Scan for the cell matching the given text and deliver its (x, y) coordinate at center. 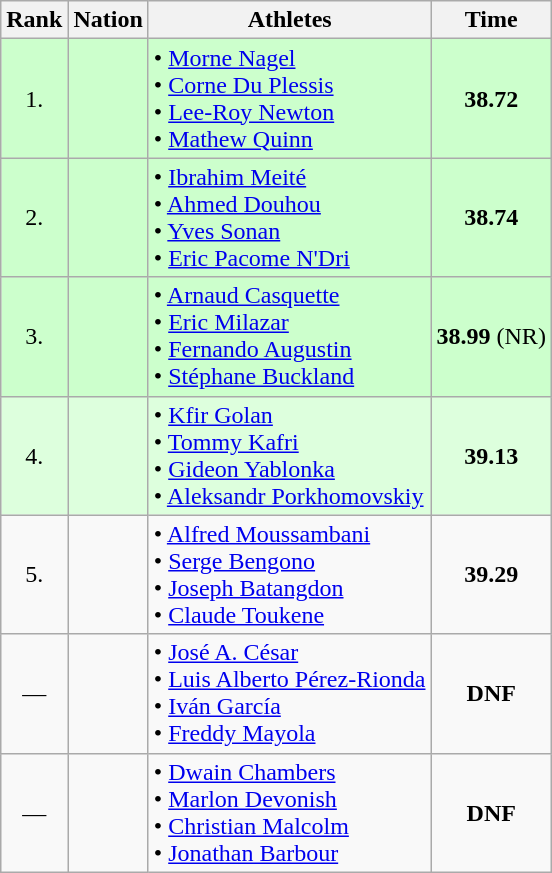
• Morne Nagel• Corne Du Plessis• Lee-Roy Newton• Mathew Quinn (290, 98)
38.74 (491, 218)
• Arnaud Casquette• Eric Milazar• Fernando Augustin• Stéphane Buckland (290, 336)
• Dwain Chambers• Marlon Devonish• Christian Malcolm• Jonathan Barbour (290, 812)
3. (34, 336)
38.72 (491, 98)
2. (34, 218)
39.13 (491, 456)
38.99 (NR) (491, 336)
4. (34, 456)
• Alfred Moussambani• Serge Bengono• Joseph Batangdon• Claude Toukene (290, 574)
1. (34, 98)
39.29 (491, 574)
5. (34, 574)
• José A. César• Luis Alberto Pérez-Rionda• Iván García• Freddy Mayola (290, 694)
• Kfir Golan• Tommy Kafri• Gideon Yablonka• Aleksandr Porkhomovskiy (290, 456)
• Ibrahim Meité• Ahmed Douhou• Yves Sonan• Eric Pacome N'Dri (290, 218)
Nation (108, 20)
Rank (34, 20)
Athletes (290, 20)
Time (491, 20)
